Detect which cell encompasses the target text, then output its [X, Y] center coordinate. 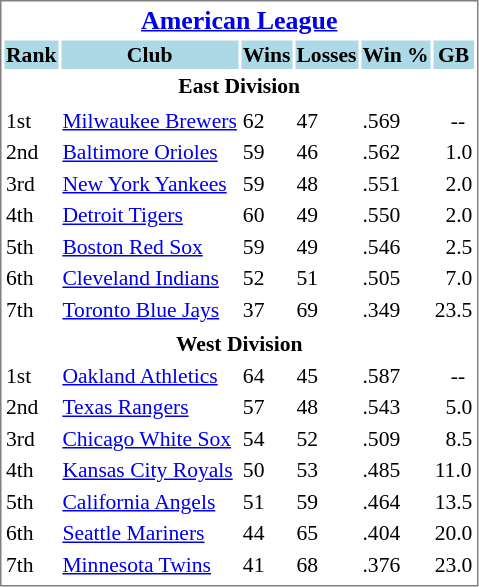
.543 [396, 407]
.551 [396, 184]
Oakland Athletics [150, 376]
.550 [396, 215]
Chicago White Sox [150, 438]
Seattle Mariners [150, 533]
Rank [30, 54]
13.5 [454, 502]
.587 [396, 376]
23.0 [454, 564]
Kansas City Royals [150, 470]
Cleveland Indians [150, 278]
.349 [396, 310]
.562 [396, 152]
37 [266, 310]
Toronto Blue Jays [150, 310]
7.0 [454, 278]
.376 [396, 564]
1.0 [454, 152]
41 [266, 564]
Baltimore Orioles [150, 152]
.569 [396, 120]
Milwaukee Brewers [150, 120]
.509 [396, 438]
Wins [266, 54]
54 [266, 438]
46 [326, 152]
69 [326, 310]
50 [266, 470]
20.0 [454, 533]
East Division [238, 86]
New York Yankees [150, 184]
47 [326, 120]
.546 [396, 246]
53 [326, 470]
65 [326, 533]
64 [266, 376]
West Division [238, 344]
.505 [396, 278]
5.0 [454, 407]
68 [326, 564]
44 [266, 533]
57 [266, 407]
GB [454, 54]
23.5 [454, 310]
Losses [326, 54]
11.0 [454, 470]
2.5 [454, 246]
Minnesota Twins [150, 564]
62 [266, 120]
60 [266, 215]
.464 [396, 502]
45 [326, 376]
8.5 [454, 438]
American League [238, 20]
Club [150, 54]
Detroit Tigers [150, 215]
Boston Red Sox [150, 246]
.485 [396, 470]
Texas Rangers [150, 407]
California Angels [150, 502]
Win % [396, 54]
.404 [396, 533]
